Return the [x, y] coordinate for the center point of the cell that contains the specified text.  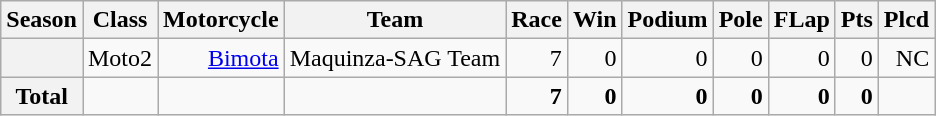
Season [42, 20]
Moto2 [120, 58]
Plcd [906, 20]
Race [537, 20]
Motorcycle [222, 20]
Win [594, 20]
FLap [802, 20]
Bimota [222, 58]
Total [42, 96]
Pts [856, 20]
Maquinza-SAG Team [395, 58]
Podium [668, 20]
NC [906, 58]
Pole [740, 20]
Class [120, 20]
Team [395, 20]
